For the text-containing cell, return its midpoint in (X, Y) coordinate format. 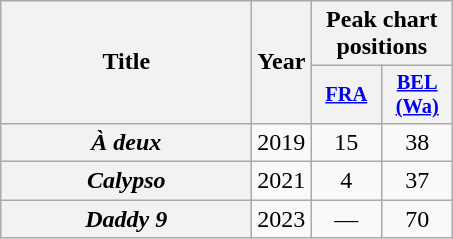
— (346, 219)
Daddy 9 (126, 219)
FRA (346, 95)
2021 (282, 181)
Title (126, 62)
Peak chart positions (382, 34)
BEL (Wa) (418, 95)
4 (346, 181)
70 (418, 219)
15 (346, 142)
2019 (282, 142)
38 (418, 142)
Year (282, 62)
À deux (126, 142)
2023 (282, 219)
37 (418, 181)
Calypso (126, 181)
